Extract the [X, Y] coordinate from the center of the cell holding the provided text.  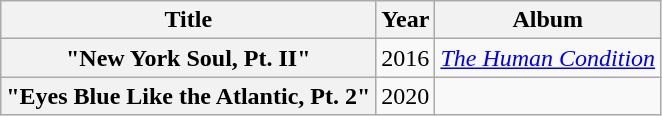
Year [406, 20]
2016 [406, 58]
The Human Condition [548, 58]
Album [548, 20]
"New York Soul, Pt. II" [188, 58]
"Eyes Blue Like the Atlantic, Pt. 2" [188, 96]
2020 [406, 96]
Title [188, 20]
